Locate the cell with the specified text and output its (X, Y) center coordinate. 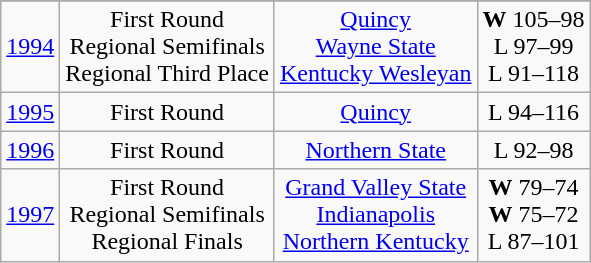
W 105–98L 97–99 L 91–118 (534, 47)
1995 (30, 112)
L 92–98 (534, 150)
Quincy (376, 112)
Northern State (376, 150)
First RoundRegional SemifinalsRegional Finals (168, 215)
QuincyWayne StateKentucky Wesleyan (376, 47)
W 79–74W 75–72L 87–101 (534, 215)
First Round Regional SemifinalsRegional Third Place (168, 47)
Grand Valley StateIndianapolisNorthern Kentucky (376, 215)
L 94–116 (534, 112)
1994 (30, 47)
1996 (30, 150)
1997 (30, 215)
